Determine the (X, Y) coordinate at the center of the cell enclosing the given text.  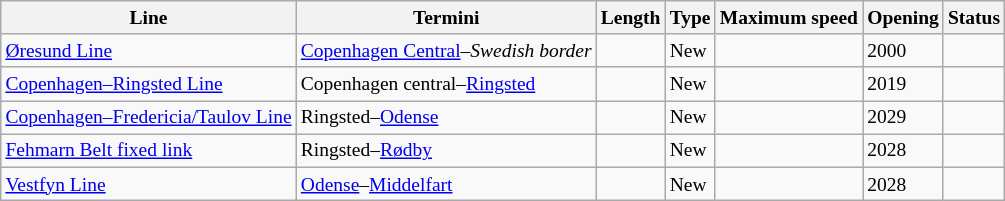
Copenhagen central–Ringsted (446, 84)
Length (630, 18)
Vestfyn Line (148, 184)
Odense–Middelfart (446, 184)
Line (148, 18)
2019 (904, 84)
Copenhagen–Fredericia/Taulov Line (148, 118)
Type (690, 18)
Ringsted–Odense (446, 118)
Øresund Line (148, 50)
Copenhagen–Ringsted Line (148, 84)
Fehmarn Belt fixed link (148, 150)
Opening (904, 18)
2029 (904, 118)
Status (974, 18)
Copenhagen Central–Swedish border (446, 50)
2000 (904, 50)
Termini (446, 18)
Maximum speed (788, 18)
Ringsted–Rødby (446, 150)
